Search for the cell housing the specified text and yield its (x, y) center coordinate. 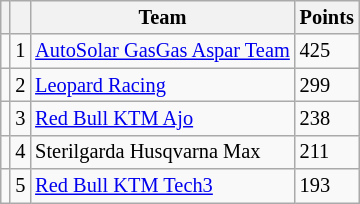
193 (327, 186)
5 (20, 186)
3 (20, 118)
299 (327, 85)
425 (327, 51)
Red Bull KTM Tech3 (162, 186)
211 (327, 152)
2 (20, 85)
1 (20, 51)
238 (327, 118)
Red Bull KTM Ajo (162, 118)
Leopard Racing (162, 85)
Points (327, 17)
4 (20, 152)
AutoSolar GasGas Aspar Team (162, 51)
Team (162, 17)
Sterilgarda Husqvarna Max (162, 152)
